Return the (x, y) coordinate for the center point of the cell that contains the specified text.  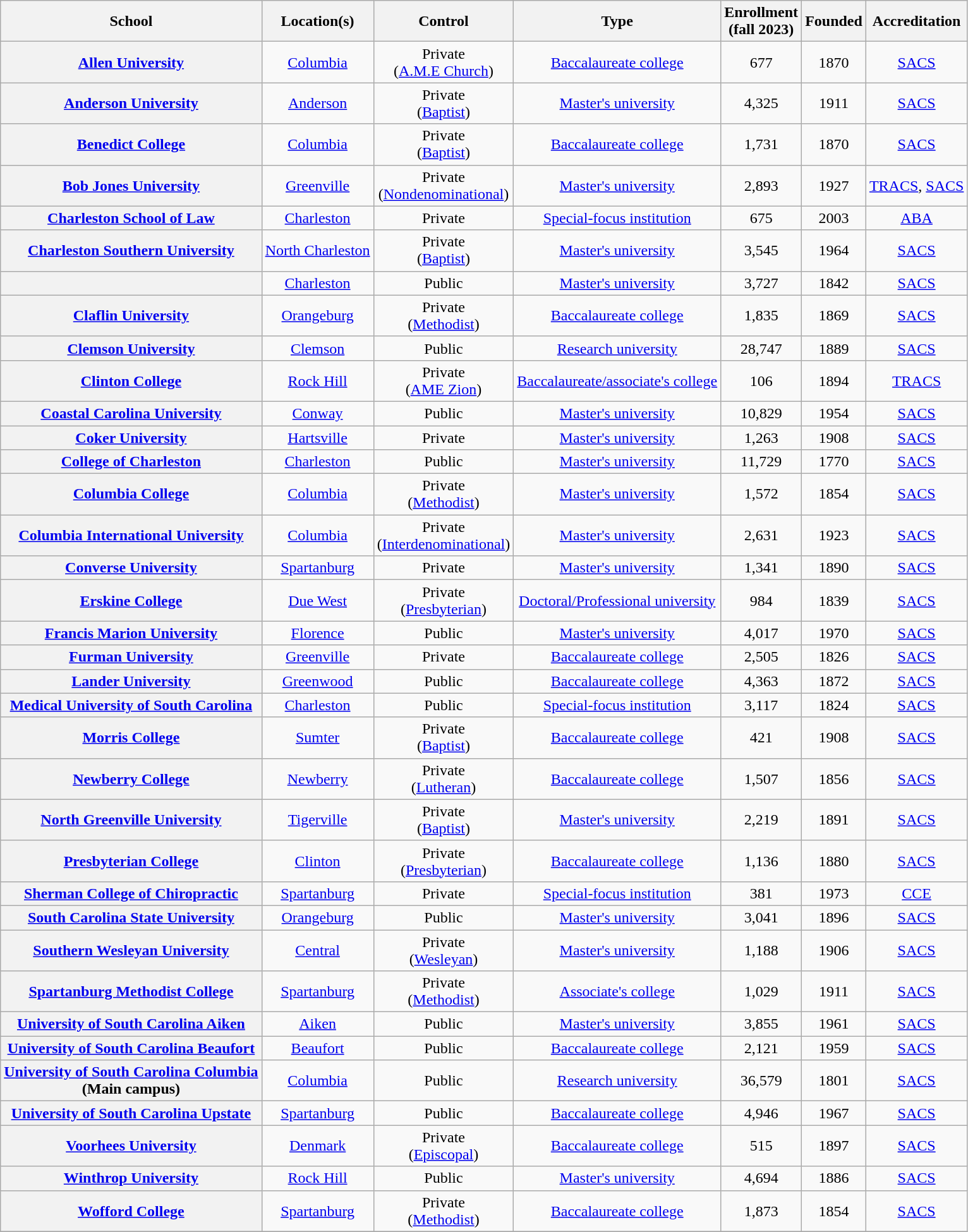
Accreditation (916, 21)
381 (761, 893)
University of South Carolina Upstate (131, 1113)
Southern Wesleyan University (131, 950)
1897 (834, 1146)
4,363 (761, 681)
1891 (834, 820)
Furman University (131, 657)
Baccalaureate/associate's college (617, 380)
1869 (834, 316)
Private(Lutheran) (444, 778)
4,017 (761, 633)
Private(AME Zion) (444, 380)
Morris College (131, 738)
College of Charleston (131, 462)
Columbia College (131, 494)
1961 (834, 1024)
1889 (834, 348)
School (131, 21)
11,729 (761, 462)
2,121 (761, 1048)
1,263 (761, 438)
CCE (916, 893)
515 (761, 1146)
Bob Jones University (131, 186)
Founded (834, 21)
1856 (834, 778)
Enrollment(fall 2023) (761, 21)
University of South Carolina Columbia (Main campus) (131, 1080)
2,219 (761, 820)
1973 (834, 893)
Florence (317, 633)
28,747 (761, 348)
Location(s) (317, 21)
1970 (834, 633)
Doctoral/Professional university (617, 600)
Coker University (131, 438)
Converse University (131, 568)
1770 (834, 462)
Type (617, 21)
Charleston School of Law (131, 218)
Denmark (317, 1146)
1824 (834, 705)
1906 (834, 950)
Private(Episcopal) (444, 1146)
3,727 (761, 283)
Private(Wesleyan) (444, 950)
University of South Carolina Aiken (131, 1024)
Voorhees University (131, 1146)
TRACS, SACS (916, 186)
Tigerville (317, 820)
Francis Marion University (131, 633)
3,545 (761, 250)
Beaufort (317, 1048)
3,855 (761, 1024)
North Charleston (317, 250)
Central (317, 950)
Conway (317, 413)
1894 (834, 380)
36,579 (761, 1080)
1923 (834, 536)
675 (761, 218)
10,829 (761, 413)
1927 (834, 186)
1,341 (761, 568)
Claflin University (131, 316)
2,505 (761, 657)
Charleston Southern University (131, 250)
Control (444, 21)
984 (761, 600)
ABA (916, 218)
Medical University of South Carolina (131, 705)
1954 (834, 413)
106 (761, 380)
1826 (834, 657)
1,136 (761, 861)
Due West (317, 600)
Wofford College (131, 1211)
Winthrop University (131, 1178)
1,188 (761, 950)
Sherman College of Chiropractic (131, 893)
1,731 (761, 144)
Hartsville (317, 438)
1,572 (761, 494)
Clinton (317, 861)
TRACS (916, 380)
Columbia International University (131, 536)
1,507 (761, 778)
Anderson University (131, 104)
Erskine College (131, 600)
Clemson University (131, 348)
1959 (834, 1048)
1967 (834, 1113)
Aiken (317, 1024)
1886 (834, 1178)
Clinton College (131, 380)
2,631 (761, 536)
1839 (834, 600)
Spartanburg Methodist College (131, 992)
3,117 (761, 705)
421 (761, 738)
Sumter (317, 738)
3,041 (761, 917)
University of South Carolina Beaufort (131, 1048)
Clemson (317, 348)
1872 (834, 681)
1,029 (761, 992)
1964 (834, 250)
677 (761, 62)
2003 (834, 218)
South Carolina State University (131, 917)
1890 (834, 568)
Newberry (317, 778)
Allen University (131, 62)
1896 (834, 917)
Private(Interdenominational) (444, 536)
4,694 (761, 1178)
4,325 (761, 104)
1,873 (761, 1211)
Private(A.M.E Church) (444, 62)
4,946 (761, 1113)
Coastal Carolina University (131, 413)
Greenwood (317, 681)
1801 (834, 1080)
1880 (834, 861)
Anderson (317, 104)
Benedict College (131, 144)
Associate's college (617, 992)
Newberry College (131, 778)
Private(Nondenominational) (444, 186)
2,893 (761, 186)
North Greenville University (131, 820)
1,835 (761, 316)
Lander University (131, 681)
1842 (834, 283)
Presbyterian College (131, 861)
